Capture the cell that displays the provided text and extract its (X, Y) central coordinate. 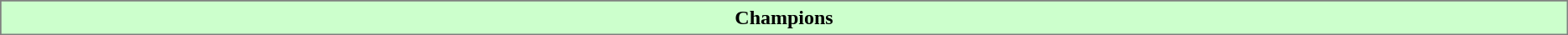
Champions (784, 17)
